Locate the cell with the specified text and output its [X, Y] center coordinate. 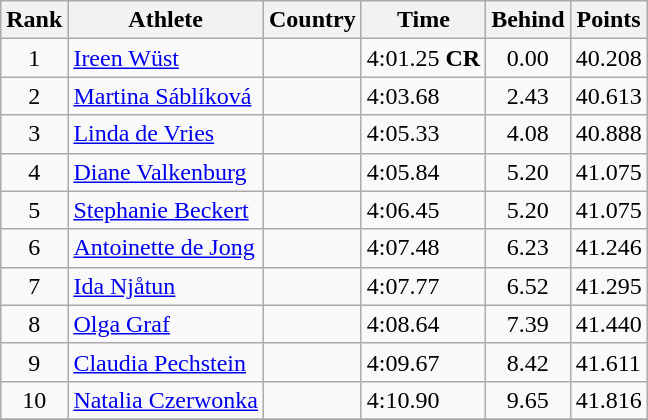
4:07.48 [423, 248]
Claudia Pechstein [166, 362]
41.440 [608, 324]
5 [34, 210]
10 [34, 400]
4 [34, 172]
3 [34, 134]
4:05.33 [423, 134]
6.52 [528, 286]
Olga Graf [166, 324]
41.246 [608, 248]
Diane Valkenburg [166, 172]
4:09.67 [423, 362]
Behind [528, 20]
2.43 [528, 96]
4.08 [528, 134]
8.42 [528, 362]
4:03.68 [423, 96]
Time [423, 20]
9 [34, 362]
4:01.25 CR [423, 58]
0.00 [528, 58]
Martina Sáblíková [166, 96]
6 [34, 248]
40.613 [608, 96]
Athlete [166, 20]
41.611 [608, 362]
7 [34, 286]
Ida Njåtun [166, 286]
4:05.84 [423, 172]
4:10.90 [423, 400]
Stephanie Beckert [166, 210]
Country [313, 20]
Rank [34, 20]
Linda de Vries [166, 134]
6.23 [528, 248]
4:08.64 [423, 324]
4:06.45 [423, 210]
8 [34, 324]
Natalia Czerwonka [166, 400]
40.208 [608, 58]
4:07.77 [423, 286]
41.295 [608, 286]
41.816 [608, 400]
9.65 [528, 400]
2 [34, 96]
1 [34, 58]
7.39 [528, 324]
40.888 [608, 134]
Points [608, 20]
Ireen Wüst [166, 58]
Antoinette de Jong [166, 248]
